Pinpoint the cell where the given text exists, returning its (X, Y) midpoint coordinate. 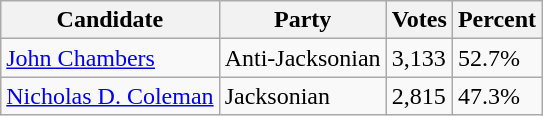
3,133 (419, 58)
Nicholas D. Coleman (110, 96)
Anti-Jacksonian (302, 58)
47.3% (496, 96)
Jacksonian (302, 96)
Votes (419, 20)
John Chambers (110, 58)
Percent (496, 20)
Party (302, 20)
2,815 (419, 96)
Candidate (110, 20)
52.7% (496, 58)
